Detect which cell encompasses the target text, then output its [X, Y] center coordinate. 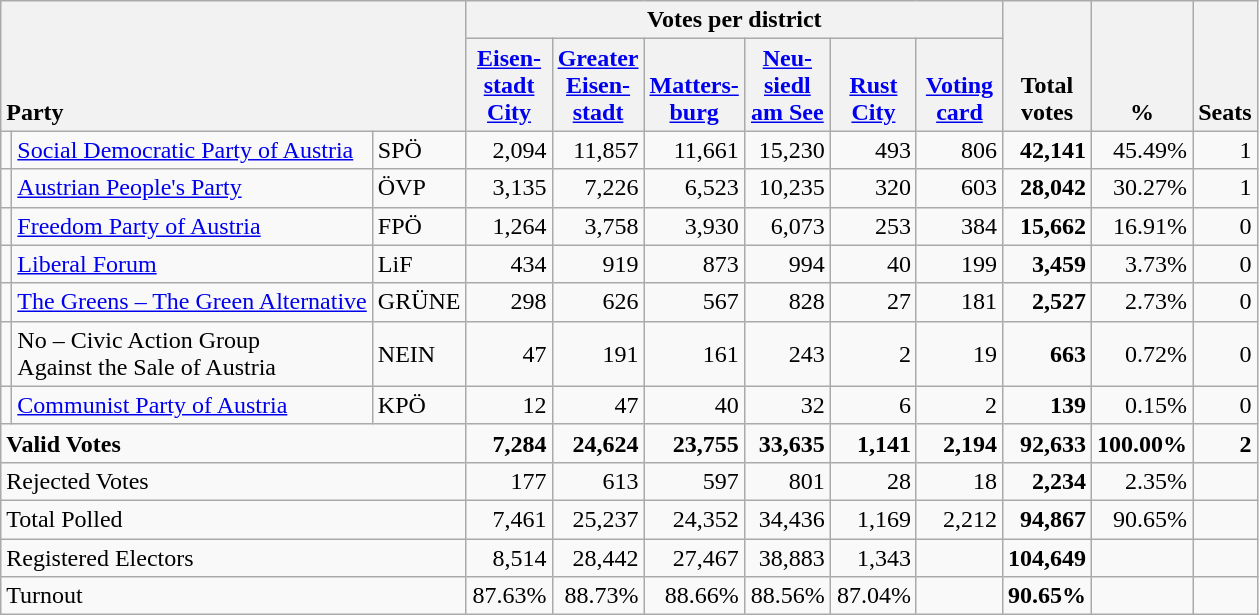
24,352 [694, 519]
11,857 [598, 150]
Seats [1225, 66]
177 [509, 481]
3.73% [1142, 264]
Neu-siedlam See [787, 85]
181 [959, 302]
28 [873, 481]
42,141 [1048, 150]
2.73% [1142, 302]
45.49% [1142, 150]
32 [787, 405]
KPÖ [419, 405]
Total Polled [234, 519]
298 [509, 302]
139 [1048, 405]
Totalvotes [1048, 66]
1,343 [873, 557]
104,649 [1048, 557]
3,758 [598, 226]
15,230 [787, 150]
19 [959, 354]
663 [1048, 354]
Freedom Party of Austria [192, 226]
626 [598, 302]
Party [234, 66]
1,141 [873, 443]
88.56% [787, 596]
FPÖ [419, 226]
3,459 [1048, 264]
RustCity [873, 85]
801 [787, 481]
ÖVP [419, 188]
806 [959, 150]
8,514 [509, 557]
191 [598, 354]
2,212 [959, 519]
243 [787, 354]
94,867 [1048, 519]
23,755 [694, 443]
Communist Party of Austria [192, 405]
16.91% [1142, 226]
6,523 [694, 188]
28,042 [1048, 188]
12 [509, 405]
2.35% [1142, 481]
100.00% [1142, 443]
994 [787, 264]
2,527 [1048, 302]
567 [694, 302]
30.27% [1142, 188]
24,624 [598, 443]
384 [959, 226]
597 [694, 481]
27,467 [694, 557]
Austrian People's Party [192, 188]
25,237 [598, 519]
34,436 [787, 519]
92,633 [1048, 443]
18 [959, 481]
320 [873, 188]
No – Civic Action GroupAgainst the Sale of Austria [192, 354]
87.04% [873, 596]
2,094 [509, 150]
GreaterEisen-stadt [598, 85]
3,135 [509, 188]
38,883 [787, 557]
3,930 [694, 226]
10,235 [787, 188]
Eisen-stadtCity [509, 85]
Votes per district [734, 20]
434 [509, 264]
0.72% [1142, 354]
Registered Electors [234, 557]
28,442 [598, 557]
7,461 [509, 519]
% [1142, 66]
253 [873, 226]
Votingcard [959, 85]
1,169 [873, 519]
Turnout [234, 596]
603 [959, 188]
Valid Votes [234, 443]
87.63% [509, 596]
161 [694, 354]
33,635 [787, 443]
6,073 [787, 226]
6 [873, 405]
Liberal Forum [192, 264]
NEIN [419, 354]
15,662 [1048, 226]
GRÜNE [419, 302]
2,194 [959, 443]
2,234 [1048, 481]
SPÖ [419, 150]
613 [598, 481]
828 [787, 302]
88.66% [694, 596]
0.15% [1142, 405]
The Greens – The Green Alternative [192, 302]
199 [959, 264]
7,284 [509, 443]
Matters-burg [694, 85]
Social Democratic Party of Austria [192, 150]
27 [873, 302]
11,661 [694, 150]
493 [873, 150]
LiF [419, 264]
919 [598, 264]
88.73% [598, 596]
873 [694, 264]
1,264 [509, 226]
Rejected Votes [234, 481]
7,226 [598, 188]
